Capture the cell that displays the provided text and extract its (X, Y) central coordinate. 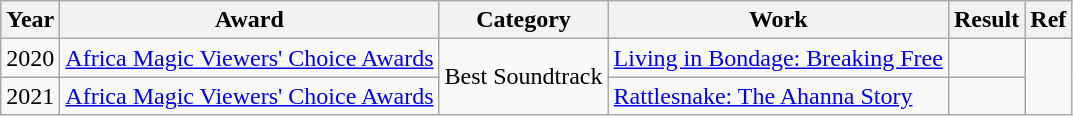
2021 (30, 96)
Result (986, 20)
Category (524, 20)
Year (30, 20)
Ref (1048, 20)
Living in Bondage: Breaking Free (778, 58)
2020 (30, 58)
Work (778, 20)
Award (250, 20)
Best Soundtrack (524, 77)
Rattlesnake: The Ahanna Story (778, 96)
